Return (x, y) of the center of cell containing provided text 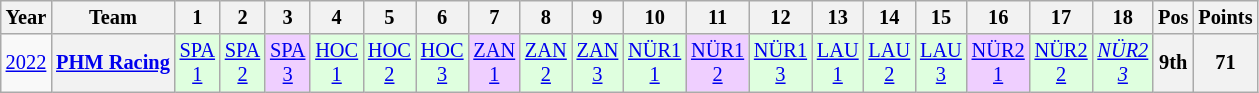
2 (242, 17)
NÜR11 (654, 63)
1 (198, 17)
LAU1 (838, 63)
Team (112, 17)
6 (442, 17)
Year (26, 17)
Pos (1173, 17)
PHM Racing (112, 63)
LAU2 (890, 63)
17 (1062, 17)
ZAN2 (546, 63)
13 (838, 17)
NÜR12 (718, 63)
NÜR23 (1122, 63)
SPA3 (288, 63)
HOC2 (390, 63)
NÜR21 (998, 63)
ZAN3 (598, 63)
LAU3 (941, 63)
3 (288, 17)
11 (718, 17)
2022 (26, 63)
71 (1225, 63)
9 (598, 17)
16 (998, 17)
18 (1122, 17)
10 (654, 17)
ZAN1 (494, 63)
HOC1 (336, 63)
SPA2 (242, 63)
SPA1 (198, 63)
14 (890, 17)
8 (546, 17)
NÜR22 (1062, 63)
15 (941, 17)
HOC3 (442, 63)
NÜR13 (780, 63)
5 (390, 17)
9th (1173, 63)
Points (1225, 17)
12 (780, 17)
4 (336, 17)
7 (494, 17)
